Identify which cell holds the provided text, then report its [x, y] central coordinate. 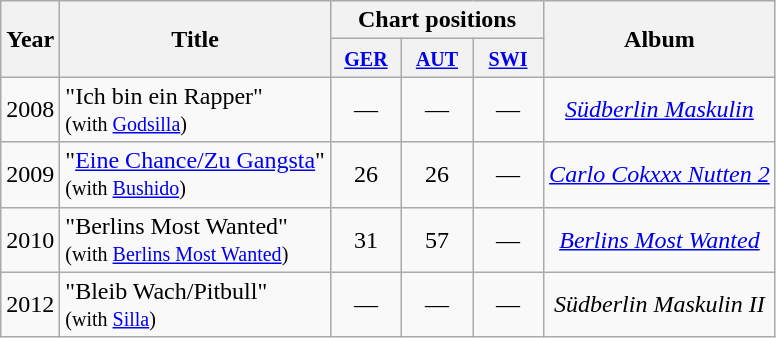
Südberlin Maskulin II [660, 304]
Chart positions [436, 20]
AUT [436, 58]
Album [660, 39]
Carlo Cokxxx Nutten 2 [660, 174]
57 [436, 240]
Südberlin Maskulin [660, 110]
Year [30, 39]
2008 [30, 110]
2009 [30, 174]
2010 [30, 240]
GER [366, 58]
"Berlins Most Wanted"(with Berlins Most Wanted) [196, 240]
SWI [508, 58]
"Eine Chance/Zu Gangsta"(with Bushido) [196, 174]
"Bleib Wach/Pitbull"(with Silla) [196, 304]
Berlins Most Wanted [660, 240]
31 [366, 240]
2012 [30, 304]
"Ich bin ein Rapper"(with Godsilla) [196, 110]
Title [196, 39]
